Detect which cell encompasses the target text, then output its [x, y] center coordinate. 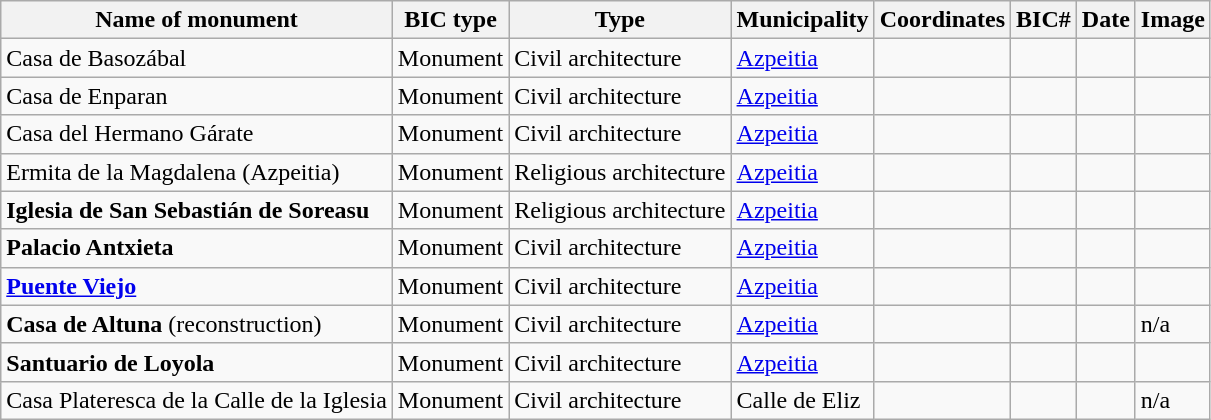
Santuario de Loyola [197, 362]
Casa de Altuna (reconstruction) [197, 324]
BIC type [450, 20]
Ermita de la Magdalena (Azpeitia) [197, 172]
Date [1106, 20]
Casa de Basozábal [197, 58]
Name of monument [197, 20]
Casa de Enparan [197, 96]
Image [1172, 20]
Palacio Antxieta [197, 248]
Calle de Eliz [802, 400]
Puente Viejo [197, 286]
Coordinates [942, 20]
Casa Plateresca de la Calle de la Iglesia [197, 400]
Municipality [802, 20]
BIC# [1044, 20]
Casa del Hermano Gárate [197, 134]
Iglesia de San Sebastián de Soreasu [197, 210]
Type [620, 20]
